Detect which cell encompasses the target text, then output its (X, Y) center coordinate. 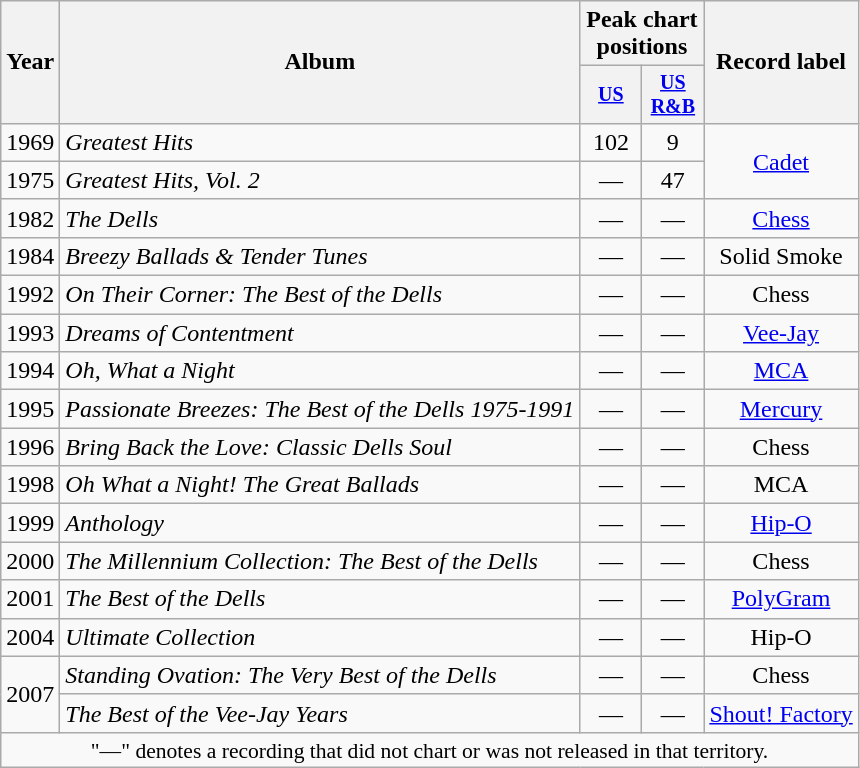
Standing Ovation: The Very Best of the Dells (320, 675)
Album (320, 62)
Oh What a Night! The Great Ballads (320, 485)
1996 (30, 447)
1984 (30, 256)
Greatest Hits, Vol. 2 (320, 180)
Solid Smoke (781, 256)
Vee-Jay (781, 333)
9 (673, 142)
1995 (30, 409)
Anthology (320, 523)
Record label (781, 62)
"—" denotes a recording that did not chart or was not released in that territory. (430, 750)
The Dells (320, 218)
USR&B (673, 94)
Year (30, 62)
Cadet (781, 161)
2007 (30, 694)
1992 (30, 295)
The Best of the Dells (320, 599)
Passionate Breezes: The Best of the Dells 1975-1991 (320, 409)
Mercury (781, 409)
1993 (30, 333)
The Millennium Collection: The Best of the Dells (320, 561)
The Best of the Vee-Jay Years (320, 713)
Peak chart positions (642, 34)
2001 (30, 599)
Shout! Factory (781, 713)
Bring Back the Love: Classic Dells Soul (320, 447)
On Their Corner: The Best of the Dells (320, 295)
1975 (30, 180)
102 (611, 142)
2004 (30, 637)
Oh, What a Night (320, 371)
Ultimate Collection (320, 637)
2000 (30, 561)
47 (673, 180)
Breezy Ballads & Tender Tunes (320, 256)
Dreams of Contentment (320, 333)
1982 (30, 218)
PolyGram (781, 599)
1994 (30, 371)
1969 (30, 142)
Greatest Hits (320, 142)
1999 (30, 523)
US (611, 94)
1998 (30, 485)
